Provide the [x, y] coordinate of the cell's center where the given text is located.  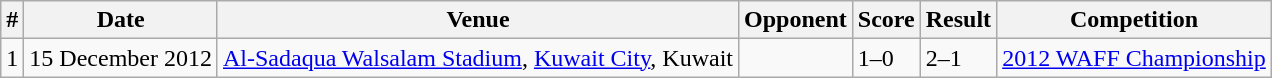
Venue [478, 20]
Opponent [796, 20]
Result [958, 20]
Score [886, 20]
Date [121, 20]
15 December 2012 [121, 58]
Competition [1134, 20]
# [12, 20]
Al-Sadaqua Walsalam Stadium, Kuwait City, Kuwait [478, 58]
1 [12, 58]
2–1 [958, 58]
1–0 [886, 58]
2012 WAFF Championship [1134, 58]
